Pinpoint the cell where the given text exists, returning its [X, Y] midpoint coordinate. 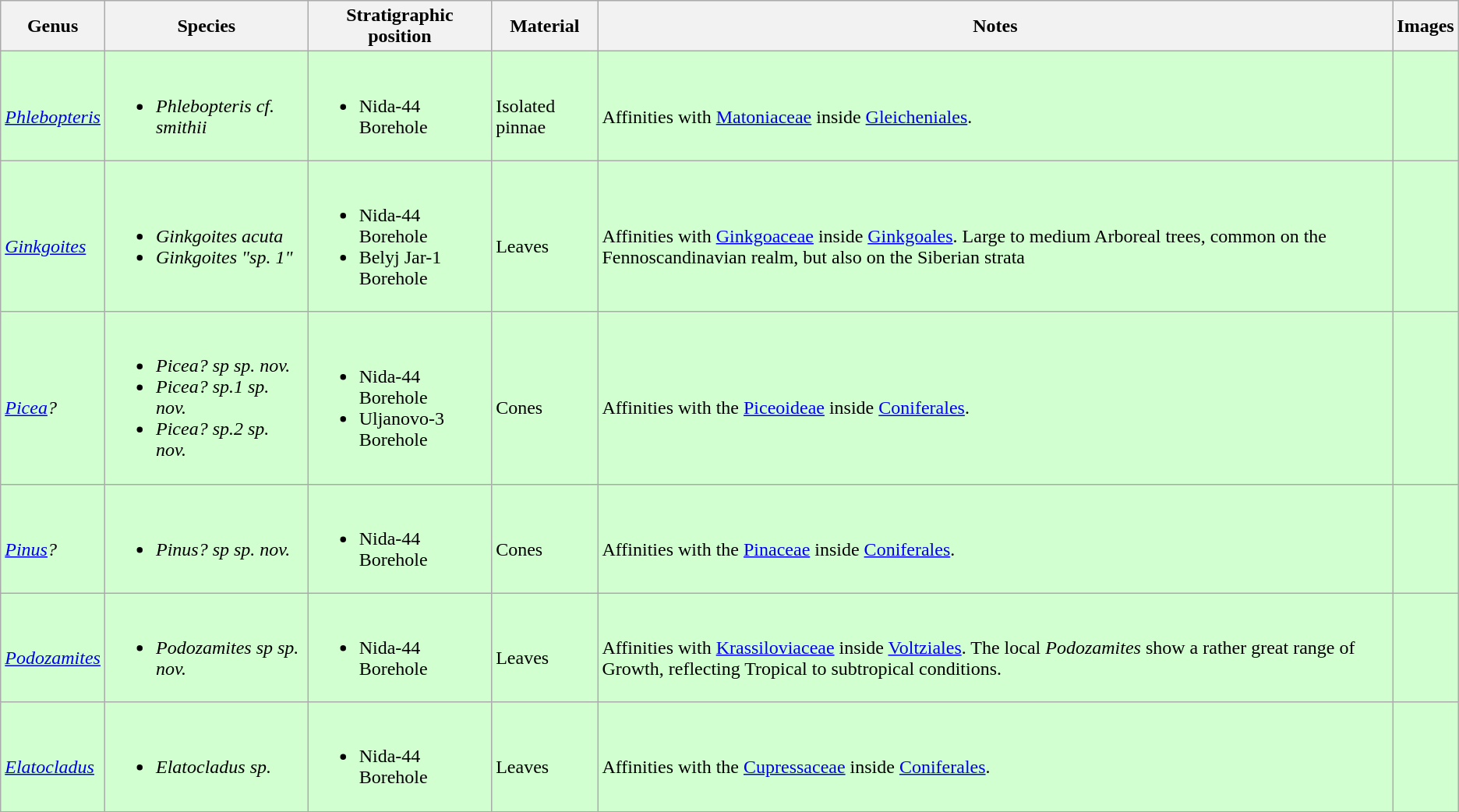
Affinities with the Pinaceae inside Coniferales. [995, 538]
Picea? sp sp. nov.Picea? sp.1 sp. nov.Picea? sp.2 sp. nov. [206, 397]
Ginkgoites [53, 236]
Elatocladus [53, 757]
Podozamites [53, 648]
Phlebopteris cf. smithii [206, 106]
Affinities with Matoniaceae inside Gleicheniales. [995, 106]
Nida-44 BoreholeBelyj Jar-1 Borehole [400, 236]
Elatocladus sp. [206, 757]
Nida-44 BoreholeUljanovo-3 Borehole [400, 397]
Affinities with Ginkgoaceae inside Ginkgoales. Large to medium Arboreal trees, common on the Fennoscandinavian realm, but also on the Siberian strata [995, 236]
Species [206, 26]
Images [1425, 26]
Picea? [53, 397]
Pinus? sp sp. nov. [206, 538]
Affinities with the Piceoideae inside Coniferales. [995, 397]
Affinities with the Cupressaceae inside Coniferales. [995, 757]
Podozamites sp sp. nov. [206, 648]
Phlebopteris [53, 106]
Pinus? [53, 538]
Notes [995, 26]
Ginkgoites acutaGinkgoites "sp. 1" [206, 236]
Material [545, 26]
Stratigraphic position [400, 26]
Genus [53, 26]
Isolated pinnae [545, 106]
